Provide the (x, y) coordinate of the cell's center where the given text is located.  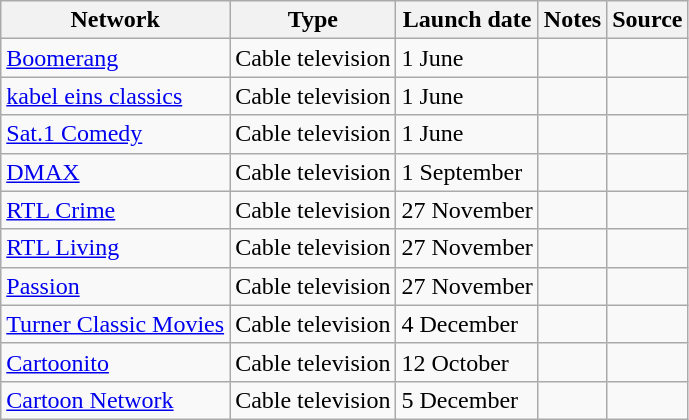
RTL Crime (116, 210)
DMAX (116, 172)
Cartoonito (116, 362)
Sat.1 Comedy (116, 134)
Boomerang (116, 58)
Turner Classic Movies (116, 324)
kabel eins classics (116, 96)
12 October (467, 362)
4 December (467, 324)
Network (116, 20)
Launch date (467, 20)
5 December (467, 400)
Cartoon Network (116, 400)
Source (648, 20)
1 September (467, 172)
Notes (572, 20)
RTL Living (116, 248)
Passion (116, 286)
Type (313, 20)
